Scan for the cell matching the given text and deliver its (X, Y) coordinate at center. 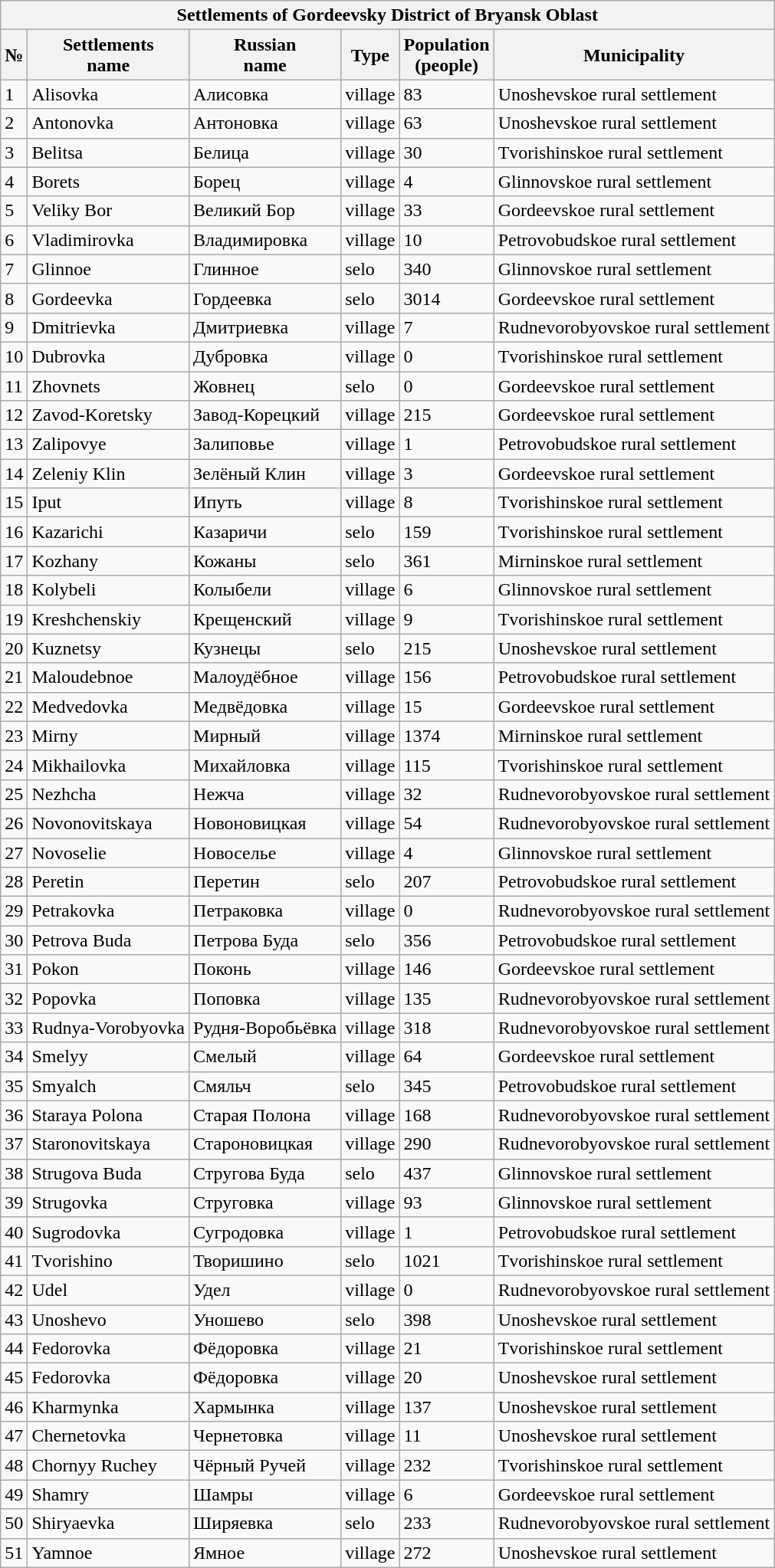
437 (446, 1173)
Udel (109, 1290)
47 (14, 1436)
Залиповье (265, 444)
37 (14, 1144)
2 (14, 123)
Mikhailovka (109, 765)
Belitsa (109, 153)
Popovka (109, 999)
Zeleniy Klin (109, 474)
Белица (265, 153)
13 (14, 444)
Tvorishino (109, 1261)
Rudnya-Vorobyovka (109, 1028)
19 (14, 619)
272 (446, 1553)
Шамры (265, 1494)
Gordeevka (109, 298)
Старая Полона (265, 1115)
Староновицкая (265, 1144)
Shamry (109, 1494)
41 (14, 1261)
83 (446, 94)
42 (14, 1290)
Iput (109, 503)
93 (446, 1202)
Smyalch (109, 1086)
Антоновка (265, 123)
Chornyy Ruchey (109, 1465)
340 (446, 269)
40 (14, 1232)
Novoselie (109, 853)
Творишино (265, 1261)
54 (446, 823)
Peretin (109, 882)
Гордеевка (265, 298)
34 (14, 1057)
Ширяевка (265, 1524)
398 (446, 1319)
Казаричи (265, 532)
25 (14, 794)
39 (14, 1202)
Борец (265, 182)
Сугродовка (265, 1232)
318 (446, 1028)
Pokon (109, 969)
Type (370, 55)
356 (446, 940)
Unoshevo (109, 1319)
Russianname (265, 55)
156 (446, 677)
Струговка (265, 1202)
5 (14, 211)
Медвёдовка (265, 707)
Medvedovka (109, 707)
23 (14, 736)
26 (14, 823)
Sugrodovka (109, 1232)
Чёрный Ручей (265, 1465)
3014 (446, 298)
Ямное (265, 1553)
12 (14, 415)
Mirny (109, 736)
Хармынка (265, 1407)
Veliky Bor (109, 211)
Zhovnets (109, 385)
Municipality (634, 55)
Kreshchenskiy (109, 619)
290 (446, 1144)
Kazarichi (109, 532)
43 (14, 1319)
Удел (265, 1290)
Нежча (265, 794)
Ипуть (265, 503)
Стругова Буда (265, 1173)
18 (14, 590)
64 (446, 1057)
115 (446, 765)
Смяльч (265, 1086)
Yamnoe (109, 1553)
Поповка (265, 999)
Колыбели (265, 590)
Novonovitskaya (109, 823)
Shiryaevka (109, 1524)
31 (14, 969)
Завод-Корецкий (265, 415)
1374 (446, 736)
Дубровка (265, 356)
29 (14, 911)
Петраковка (265, 911)
16 (14, 532)
Antonovka (109, 123)
146 (446, 969)
361 (446, 561)
Staronovitskaya (109, 1144)
46 (14, 1407)
Petrova Buda (109, 940)
Staraya Polona (109, 1115)
233 (446, 1524)
Михайловка (265, 765)
Дмитриевка (265, 327)
Новоновицкая (265, 823)
Смелый (265, 1057)
Жовнец (265, 385)
Dubrovka (109, 356)
50 (14, 1524)
Strugovka (109, 1202)
Borets (109, 182)
Zavod-Koretsky (109, 415)
17 (14, 561)
Settlements of Gordeevsky District of Bryansk Oblast (388, 15)
159 (446, 532)
36 (14, 1115)
Глинное (265, 269)
Petrakovka (109, 911)
Smelyy (109, 1057)
Dmitrievka (109, 327)
Великий Бор (265, 211)
Владимировка (265, 240)
135 (446, 999)
Поконь (265, 969)
35 (14, 1086)
Strugova Buda (109, 1173)
45 (14, 1378)
Петрова Буда (265, 940)
Чернетовка (265, 1436)
168 (446, 1115)
345 (446, 1086)
Крещенский (265, 619)
38 (14, 1173)
Glinnoe (109, 269)
Новоселье (265, 853)
232 (446, 1465)
Chernetovka (109, 1436)
137 (446, 1407)
Кожаны (265, 561)
27 (14, 853)
49 (14, 1494)
48 (14, 1465)
Kuznetsy (109, 648)
Maloudebnoe (109, 677)
1021 (446, 1261)
22 (14, 707)
Зелёный Клин (265, 474)
63 (446, 123)
Kolybeli (109, 590)
Алисовка (265, 94)
Kozhany (109, 561)
Vladimirovka (109, 240)
14 (14, 474)
№ (14, 55)
207 (446, 882)
Settlementsname (109, 55)
44 (14, 1349)
28 (14, 882)
Мирный (265, 736)
Малоудёбное (265, 677)
Кузнецы (265, 648)
Nezhcha (109, 794)
Kharmynka (109, 1407)
24 (14, 765)
Рудня-Воробьёвка (265, 1028)
Population(people) (446, 55)
51 (14, 1553)
Уношево (265, 1319)
Alisovka (109, 94)
Zalipovye (109, 444)
Перетин (265, 882)
